Output the (X, Y) coordinate of the center of the cell containing the given text.  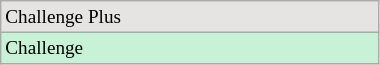
Challenge (190, 48)
Challenge Plus (190, 17)
